Pinpoint the cell where the given text exists, returning its [X, Y] midpoint coordinate. 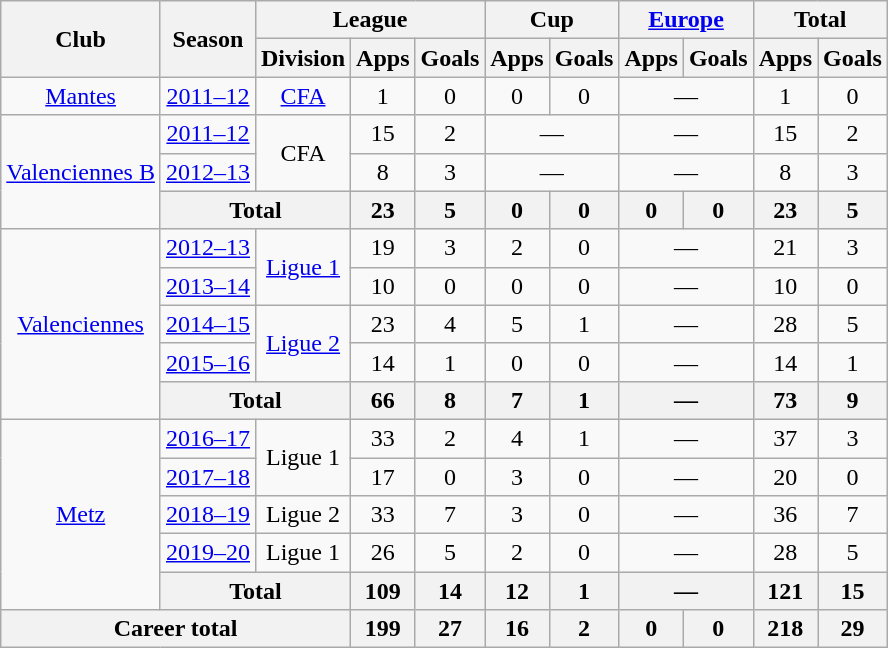
16 [517, 629]
73 [785, 400]
Season [208, 39]
2013–14 [208, 286]
Career total [176, 629]
Cup [552, 20]
2015–16 [208, 362]
199 [383, 629]
9 [853, 400]
121 [785, 591]
66 [383, 400]
2017–18 [208, 477]
218 [785, 629]
Valenciennes [81, 324]
27 [450, 629]
Division [302, 58]
12 [517, 591]
2018–19 [208, 515]
36 [785, 515]
109 [383, 591]
2019–20 [208, 553]
26 [383, 553]
Valenciennes B [81, 172]
37 [785, 438]
21 [785, 248]
2014–15 [208, 324]
19 [383, 248]
Metz [81, 514]
20 [785, 477]
29 [853, 629]
Europe [686, 20]
17 [383, 477]
2016–17 [208, 438]
Club [81, 39]
Mantes [81, 96]
League [370, 20]
